Scan for the cell matching the given text and deliver its (x, y) coordinate at center. 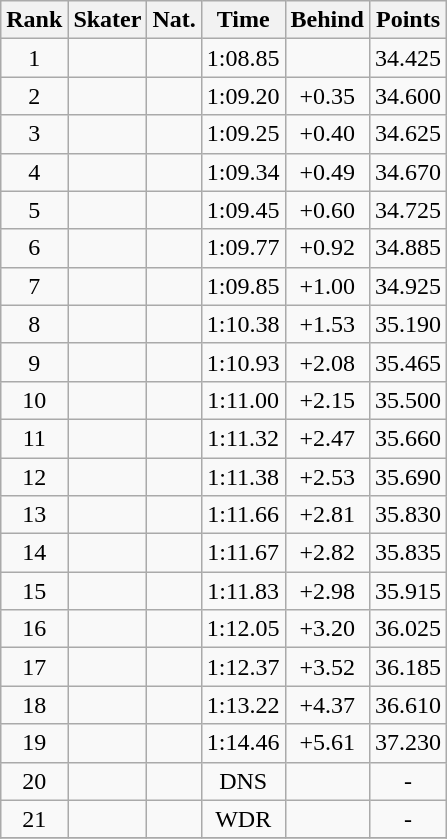
+2.98 (327, 591)
1:09.85 (243, 286)
+3.20 (327, 629)
35.660 (408, 438)
4 (34, 172)
+0.49 (327, 172)
Behind (327, 20)
+0.35 (327, 96)
18 (34, 705)
35.500 (408, 400)
34.885 (408, 248)
15 (34, 591)
Skater (108, 20)
Rank (34, 20)
+1.00 (327, 286)
+2.47 (327, 438)
20 (34, 781)
Points (408, 20)
1:09.77 (243, 248)
+2.82 (327, 553)
1:12.37 (243, 667)
11 (34, 438)
5 (34, 210)
1:09.25 (243, 134)
34.725 (408, 210)
1:11.38 (243, 477)
1:08.85 (243, 58)
21 (34, 819)
Time (243, 20)
19 (34, 743)
35.830 (408, 515)
1:10.38 (243, 324)
1:11.67 (243, 553)
10 (34, 400)
8 (34, 324)
35.190 (408, 324)
36.610 (408, 705)
+2.15 (327, 400)
+4.37 (327, 705)
+5.61 (327, 743)
+0.60 (327, 210)
36.025 (408, 629)
1:09.45 (243, 210)
35.465 (408, 362)
37.230 (408, 743)
+0.92 (327, 248)
34.925 (408, 286)
WDR (243, 819)
DNS (243, 781)
1:13.22 (243, 705)
1:12.05 (243, 629)
7 (34, 286)
1:09.34 (243, 172)
+2.53 (327, 477)
1:14.46 (243, 743)
34.670 (408, 172)
Nat. (174, 20)
9 (34, 362)
1:11.00 (243, 400)
13 (34, 515)
34.625 (408, 134)
1:10.93 (243, 362)
3 (34, 134)
14 (34, 553)
1:09.20 (243, 96)
35.690 (408, 477)
36.185 (408, 667)
1 (34, 58)
+3.52 (327, 667)
1:11.83 (243, 591)
1:11.32 (243, 438)
+2.08 (327, 362)
12 (34, 477)
17 (34, 667)
1:11.66 (243, 515)
2 (34, 96)
6 (34, 248)
+2.81 (327, 515)
16 (34, 629)
34.425 (408, 58)
34.600 (408, 96)
35.835 (408, 553)
+0.40 (327, 134)
35.915 (408, 591)
+1.53 (327, 324)
